Determine the (x, y) coordinate at the center of the cell enclosing the given text.  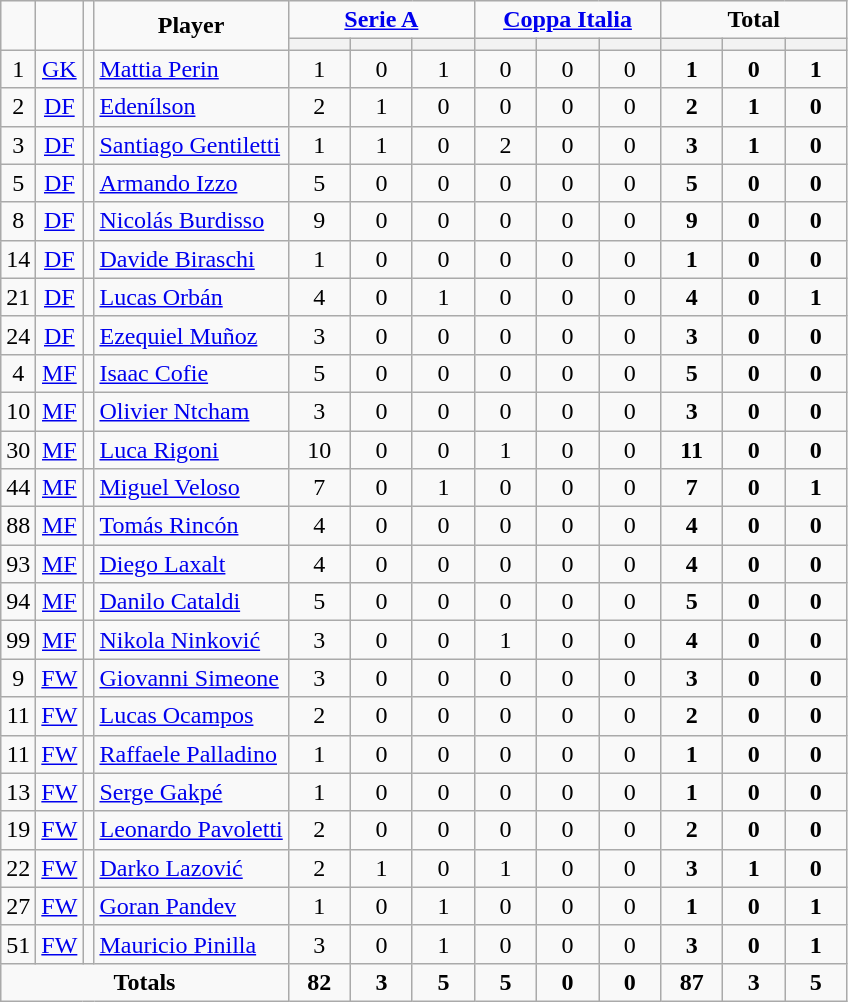
Total (754, 20)
88 (18, 526)
94 (18, 602)
Raffaele Palladino (191, 754)
21 (18, 297)
Ezequiel Muñoz (191, 335)
Mauricio Pinilla (191, 944)
27 (18, 906)
22 (18, 868)
GK (60, 69)
Lucas Ocampos (191, 716)
Totals (145, 982)
93 (18, 564)
87 (692, 982)
Leonardo Pavoletti (191, 830)
8 (18, 221)
19 (18, 830)
Miguel Veloso (191, 488)
82 (319, 982)
Santiago Gentiletti (191, 145)
Serge Gakpé (191, 792)
Davide Biraschi (191, 259)
Tomás Rincón (191, 526)
Darko Lazović (191, 868)
Player (191, 26)
Nicolás Burdisso (191, 221)
44 (18, 488)
24 (18, 335)
99 (18, 640)
Lucas Orbán (191, 297)
Armando Izzo (191, 183)
13 (18, 792)
Goran Pandev (191, 906)
Nikola Ninković (191, 640)
Isaac Cofie (191, 373)
Serie A (381, 20)
14 (18, 259)
Coppa Italia (567, 20)
Danilo Cataldi (191, 602)
Edenílson (191, 107)
Giovanni Simeone (191, 678)
Diego Laxalt (191, 564)
Luca Rigoni (191, 449)
30 (18, 449)
Olivier Ntcham (191, 411)
51 (18, 944)
Mattia Perin (191, 69)
